Extract the (x, y) coordinate from the center of the cell holding the provided text.  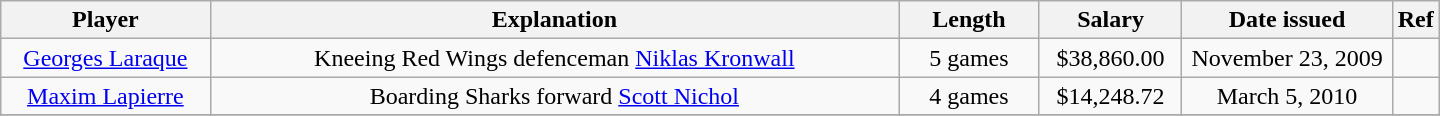
Boarding Sharks forward Scott Nichol (554, 96)
4 games (970, 96)
Georges Laraque (106, 58)
March 5, 2010 (1287, 96)
$14,248.72 (1110, 96)
Ref (1416, 20)
Salary (1110, 20)
5 games (970, 58)
Player (106, 20)
$38,860.00 (1110, 58)
Date issued (1287, 20)
Length (970, 20)
Explanation (554, 20)
Maxim Lapierre (106, 96)
Kneeing Red Wings defenceman Niklas Kronwall (554, 58)
November 23, 2009 (1287, 58)
